Find where the given text appears and provide that cell's center as [X, Y] coordinate. 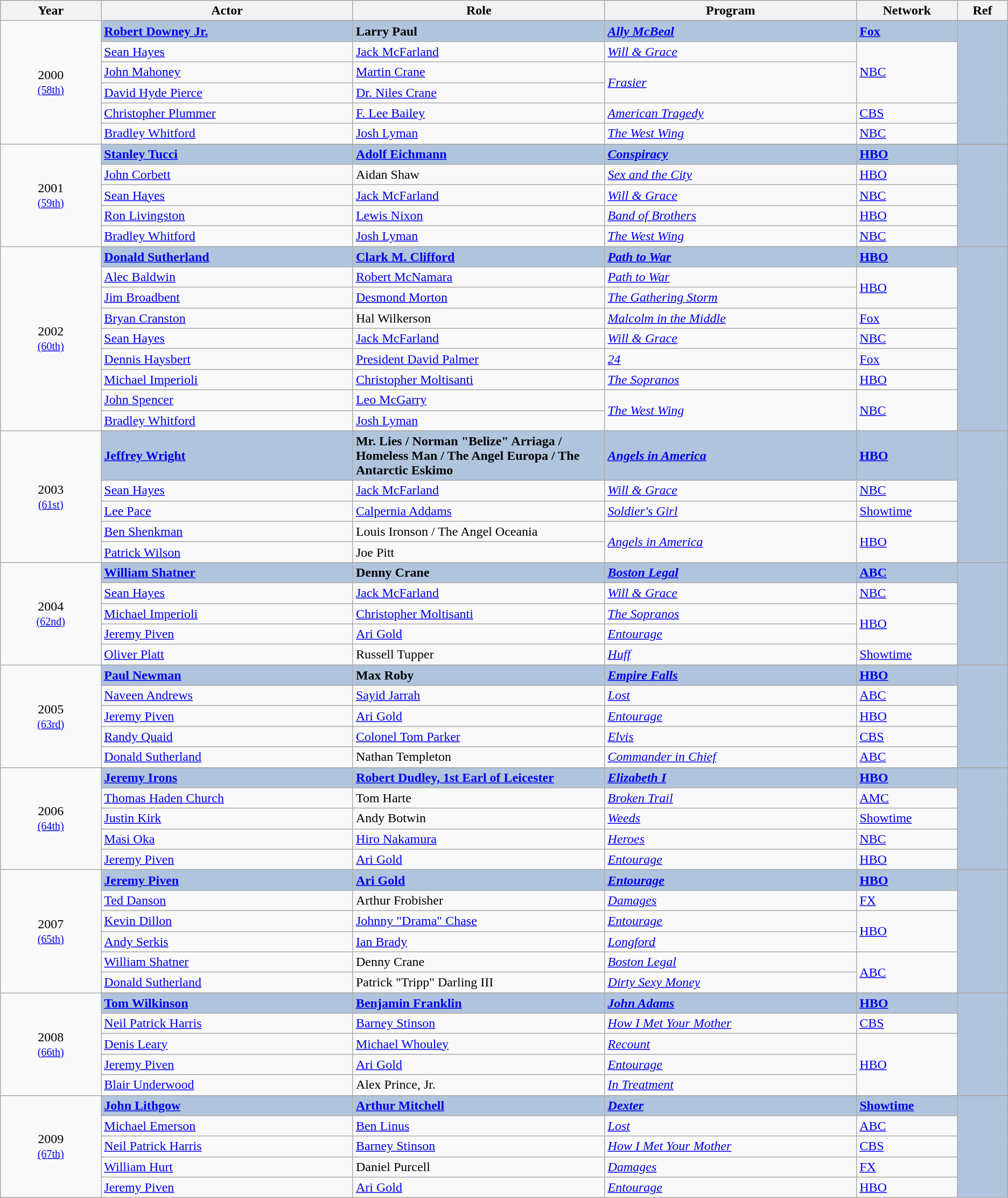
Program [731, 11]
Blair Underwood [227, 1085]
Justin Kirk [227, 818]
Martin Crane [479, 72]
2002 (60th) [51, 339]
Johnny "Drama" Chase [479, 921]
Lee Pace [227, 511]
Arthur Frobisher [479, 900]
John Mahoney [227, 72]
John Corbett [227, 174]
Bryan Cranston [227, 318]
President David Palmer [479, 359]
Empire Falls [731, 675]
Arthur Mitchell [479, 1105]
John Lithgow [227, 1105]
Larry Paul [479, 31]
Elvis [731, 737]
AMC [907, 798]
24 [731, 359]
Stanley Tucci [227, 154]
Tom Harte [479, 798]
Alex Prince, Jr. [479, 1085]
Frasier [731, 82]
Kevin Dillon [227, 921]
Ben Shenkman [227, 531]
Lewis Nixon [479, 215]
Network [907, 11]
Soldier's Girl [731, 511]
2007 (65th) [51, 931]
Ian Brady [479, 942]
Max Roby [479, 675]
In Treatment [731, 1085]
Ally McBeal [731, 31]
Colonel Tom Parker [479, 737]
Elizabeth I [731, 777]
2000 (58th) [51, 82]
Louis Ironson / The Angel Oceania [479, 531]
American Tragedy [731, 113]
Robert McNamara [479, 277]
Denis Leary [227, 1044]
Malcolm in the Middle [731, 318]
Andy Serkis [227, 942]
2006 (64th) [51, 818]
Commander in Chief [731, 757]
Jeremy Irons [227, 777]
Clark M. Clifford [479, 257]
John Spencer [227, 400]
Hiro Nakamura [479, 839]
Dexter [731, 1105]
Conspiracy [731, 154]
Thomas Haden Church [227, 798]
Ron Livingston [227, 215]
Dr. Niles Crane [479, 93]
David Hyde Pierce [227, 93]
2003 (61st) [51, 496]
Actor [227, 11]
Calpernia Addams [479, 511]
Ref [983, 11]
Weeds [731, 818]
Joe Pitt [479, 552]
Russell Tupper [479, 655]
Jeffrey Wright [227, 456]
Heroes [731, 839]
Patrick "Tripp" Darling III [479, 983]
Alec Baldwin [227, 277]
Jim Broadbent [227, 298]
Michael Whouley [479, 1044]
Broken Trail [731, 798]
2004 (62nd) [51, 613]
Role [479, 11]
2005 (63rd) [51, 716]
Naveen Andrews [227, 696]
Mr. Lies / Norman "Belize" Arriaga / Homeless Man / The Angel Europa / The Antarctic Eskimo [479, 456]
Desmond Morton [479, 298]
2008 (66th) [51, 1044]
Robert Dudley, 1st Earl of Leicester [479, 777]
Dennis Haysbert [227, 359]
Sex and the City [731, 174]
Adolf Eichmann [479, 154]
Sayid Jarrah [479, 696]
Robert Downey Jr. [227, 31]
2009 (67th) [51, 1146]
Michael Emerson [227, 1126]
Ted Danson [227, 900]
2001 (59th) [51, 195]
F. Lee Bailey [479, 113]
Huff [731, 655]
Recount [731, 1044]
Christopher Plummer [227, 113]
Nathan Templeton [479, 757]
Patrick Wilson [227, 552]
The Gathering Storm [731, 298]
Aidan Shaw [479, 174]
John Adams [731, 1003]
Tom Wilkinson [227, 1003]
Daniel Purcell [479, 1167]
Band of Brothers [731, 215]
Andy Botwin [479, 818]
Dirty Sexy Money [731, 983]
Year [51, 11]
Ben Linus [479, 1126]
Benjamin Franklin [479, 1003]
Oliver Platt [227, 655]
William Hurt [227, 1167]
Paul Newman [227, 675]
Randy Quaid [227, 737]
Longford [731, 942]
Leo McGarry [479, 400]
Masi Oka [227, 839]
Hal Wilkerson [479, 318]
